Pinpoint the cell where the given text exists, returning its [x, y] midpoint coordinate. 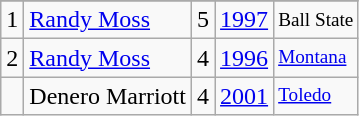
Montana [316, 58]
1 [12, 20]
1997 [244, 20]
1996 [244, 58]
2001 [244, 96]
5 [202, 20]
Toledo [316, 96]
Denero Marriott [108, 96]
2 [12, 58]
Ball State [316, 20]
